Identify which cell holds the provided text, then report its (X, Y) central coordinate. 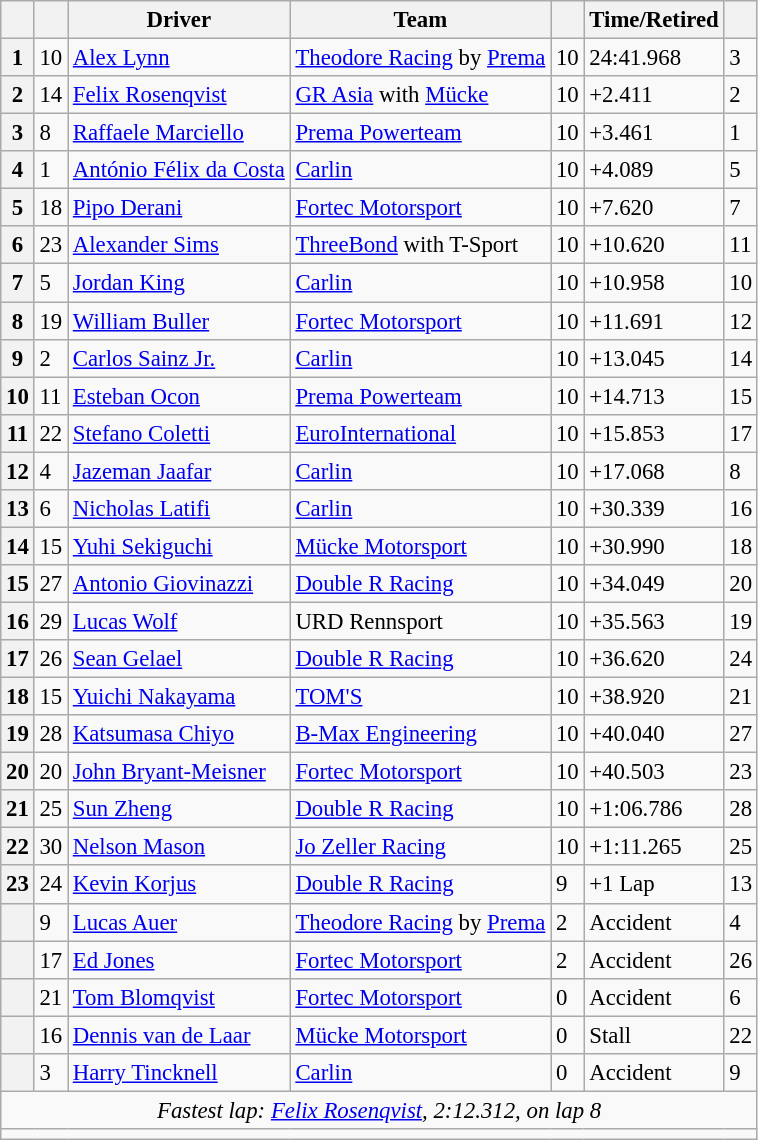
+7.620 (654, 208)
GR Asia with Mücke (420, 95)
ThreeBond with T-Sport (420, 245)
António Félix da Costa (180, 170)
Sun Zheng (180, 809)
Time/Retired (654, 20)
+30.339 (654, 509)
Fastest lap: Felix Rosenqvist, 2:12.312, on lap 8 (380, 1110)
24:41.968 (654, 58)
Stall (654, 1035)
Esteban Ocon (180, 396)
+38.920 (654, 697)
+1 Lap (654, 885)
Harry Tincknell (180, 1073)
Stefano Coletti (180, 433)
B-Max Engineering (420, 734)
+11.691 (654, 321)
Alex Lynn (180, 58)
+3.461 (654, 133)
Lucas Wolf (180, 621)
TOM'S (420, 697)
+30.990 (654, 546)
+34.049 (654, 584)
Dennis van de Laar (180, 1035)
William Buller (180, 321)
Jo Zeller Racing (420, 847)
Katsumasa Chiyo (180, 734)
+10.958 (654, 283)
Ed Jones (180, 960)
+36.620 (654, 659)
Nelson Mason (180, 847)
Carlos Sainz Jr. (180, 358)
Raffaele Marciello (180, 133)
+40.503 (654, 772)
29 (50, 621)
Nicholas Latifi (180, 509)
Pipo Derani (180, 208)
Jazeman Jaafar (180, 471)
+10.620 (654, 245)
Sean Gelael (180, 659)
+13.045 (654, 358)
30 (50, 847)
+4.089 (654, 170)
Felix Rosenqvist (180, 95)
EuroInternational (420, 433)
Alexander Sims (180, 245)
Yuhi Sekiguchi (180, 546)
+14.713 (654, 396)
Team (420, 20)
+15.853 (654, 433)
Kevin Korjus (180, 885)
+2.411 (654, 95)
Jordan King (180, 283)
Lucas Auer (180, 922)
+35.563 (654, 621)
Tom Blomqvist (180, 997)
John Bryant-Meisner (180, 772)
+1:11.265 (654, 847)
+40.040 (654, 734)
Antonio Giovinazzi (180, 584)
Driver (180, 20)
+1:06.786 (654, 809)
URD Rennsport (420, 621)
+17.068 (654, 471)
Yuichi Nakayama (180, 697)
